Pinpoint the cell where the given text exists, returning its [x, y] midpoint coordinate. 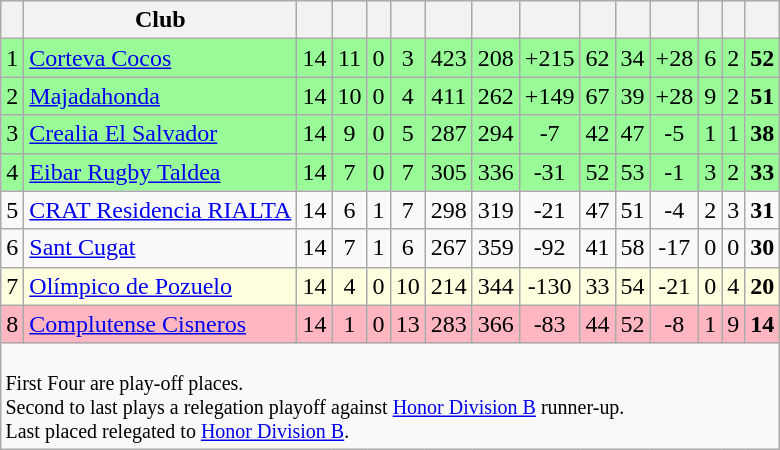
-83 [550, 324]
53 [632, 172]
11 [350, 58]
Eibar Rugby Taldea [160, 172]
30 [762, 248]
208 [496, 58]
359 [496, 248]
-92 [550, 248]
336 [496, 172]
Crealia El Salvador [160, 134]
-4 [674, 210]
Corteva Cocos [160, 58]
Majadahonda [160, 96]
34 [632, 58]
319 [496, 210]
298 [448, 210]
-130 [550, 286]
-1 [674, 172]
305 [448, 172]
-7 [550, 134]
38 [762, 134]
262 [496, 96]
-5 [674, 134]
54 [632, 286]
Complutense Cisneros [160, 324]
+149 [550, 96]
Sant Cugat [160, 248]
42 [598, 134]
31 [762, 210]
267 [448, 248]
8 [12, 324]
366 [496, 324]
44 [598, 324]
39 [632, 96]
-17 [674, 248]
CRAT Residencia RIALTA [160, 210]
214 [448, 286]
20 [762, 286]
67 [598, 96]
-31 [550, 172]
344 [496, 286]
13 [408, 324]
287 [448, 134]
41 [598, 248]
Olímpico de Pozuelo [160, 286]
62 [598, 58]
-8 [674, 324]
294 [496, 134]
411 [448, 96]
Club [160, 20]
+215 [550, 58]
423 [448, 58]
58 [632, 248]
283 [448, 324]
